Locate the cell with the specified text and output its (X, Y) center coordinate. 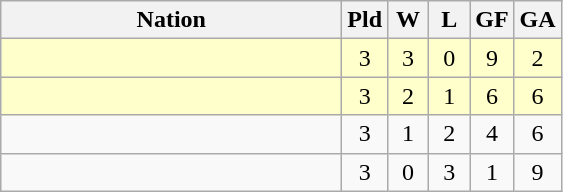
4 (492, 134)
Pld (365, 20)
W (408, 20)
Nation (172, 20)
L (450, 20)
GF (492, 20)
GA (538, 20)
